From the cell containing the given text, extract its center point as [x, y] coordinate. 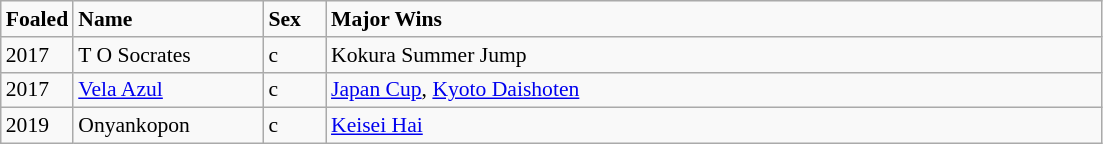
2019 [37, 126]
Japan Cup, Kyoto Daishoten [714, 90]
Kokura Summer Jump [714, 55]
Keisei Hai [714, 126]
Name [168, 19]
Onyankopon [168, 126]
Sex [294, 19]
T O Socrates [168, 55]
Foaled [37, 19]
Major Wins [714, 19]
Vela Azul [168, 90]
